Output the [x, y] coordinate of the center of the cell containing the given text.  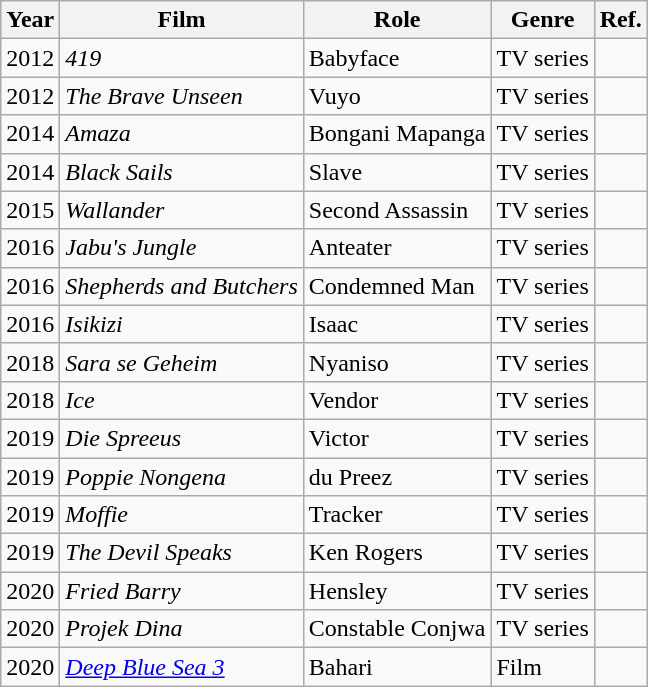
Tracker [397, 515]
Amaza [182, 134]
Slave [397, 172]
Anteater [397, 248]
Victor [397, 438]
Wallander [182, 210]
Year [30, 20]
du Preez [397, 477]
Poppie Nongena [182, 477]
Black Sails [182, 172]
Constable Conjwa [397, 629]
2015 [30, 210]
Hensley [397, 591]
Sara se Geheim [182, 362]
Projek Dina [182, 629]
Shepherds and Butchers [182, 286]
Vendor [397, 400]
Genre [542, 20]
Bahari [397, 667]
Babyface [397, 58]
Bongani Mapanga [397, 134]
Condemned Man [397, 286]
Second Assassin [397, 210]
Vuyo [397, 96]
Isaac [397, 324]
The Devil Speaks [182, 553]
Jabu's Jungle [182, 248]
The Brave Unseen [182, 96]
Moffie [182, 515]
Die Spreeus [182, 438]
419 [182, 58]
Ref. [620, 20]
Fried Barry [182, 591]
Nyaniso [397, 362]
Ice [182, 400]
Deep Blue Sea 3 [182, 667]
Role [397, 20]
Ken Rogers [397, 553]
Isikizi [182, 324]
